Return [x, y] of the center of cell containing provided text 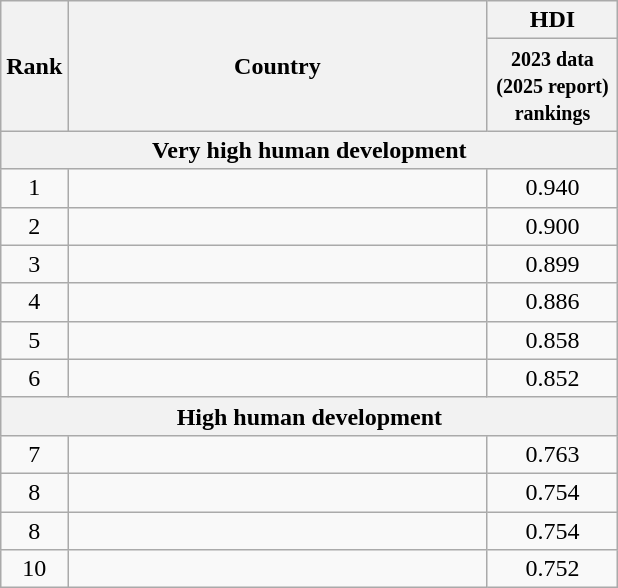
5 [34, 340]
0.752 [552, 569]
6 [34, 378]
High human development [310, 416]
Country [278, 66]
1 [34, 188]
4 [34, 302]
3 [34, 264]
Very high human development [310, 150]
0.852 [552, 378]
0.900 [552, 226]
Rank [34, 66]
2 [34, 226]
0.899 [552, 264]
0.940 [552, 188]
2023 data (2025 report) rankings [552, 85]
7 [34, 454]
10 [34, 569]
HDI [552, 20]
0.886 [552, 302]
0.763 [552, 454]
0.858 [552, 340]
